For the text-containing cell, return its midpoint in [X, Y] coordinate format. 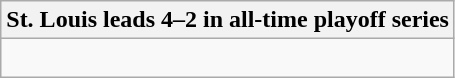
St. Louis leads 4–2 in all-time playoff series [228, 20]
